Determine the [X, Y] coordinate at the center of the cell enclosing the given text.  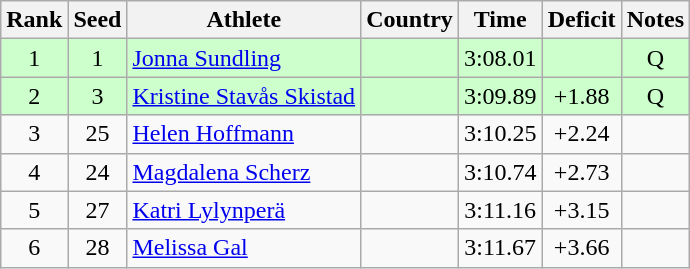
+2.73 [582, 172]
3:10.74 [500, 172]
Jonna Sundling [244, 58]
+3.15 [582, 210]
+2.24 [582, 134]
Magdalena Scherz [244, 172]
3:11.67 [500, 248]
Notes [655, 20]
+1.88 [582, 96]
Deficit [582, 20]
3:09.89 [500, 96]
2 [34, 96]
28 [98, 248]
Melissa Gal [244, 248]
Athlete [244, 20]
Kristine Stavås Skistad [244, 96]
Helen Hoffmann [244, 134]
5 [34, 210]
4 [34, 172]
3:11.16 [500, 210]
25 [98, 134]
+3.66 [582, 248]
3:08.01 [500, 58]
Seed [98, 20]
3:10.25 [500, 134]
24 [98, 172]
6 [34, 248]
Country [410, 20]
27 [98, 210]
Rank [34, 20]
Time [500, 20]
Katri Lylynperä [244, 210]
